Return the (x, y) coordinate for the center point of the cell that contains the specified text.  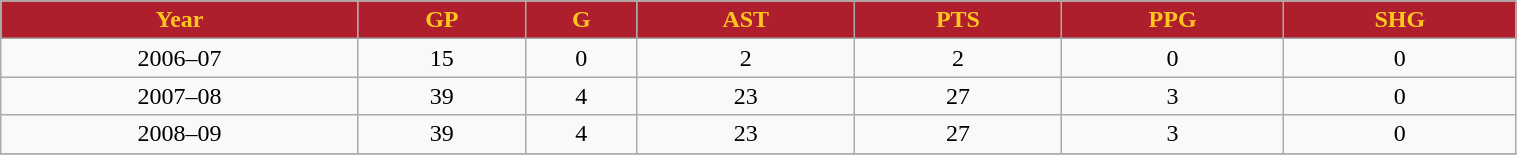
2007–08 (180, 96)
SHG (1400, 20)
GP (442, 20)
2006–07 (180, 58)
15 (442, 58)
G (581, 20)
Year (180, 20)
AST (746, 20)
2008–09 (180, 134)
PPG (1173, 20)
PTS (958, 20)
